From the cell containing the given text, extract its center point as [X, Y] coordinate. 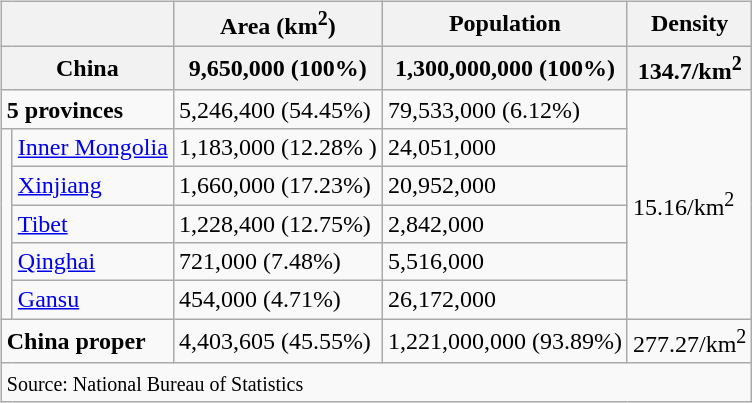
Tibet [92, 224]
721,000 (7.48%) [278, 262]
1,300,000,000 (100%) [504, 68]
China [87, 68]
2,842,000 [504, 224]
20,952,000 [504, 185]
24,051,000 [504, 147]
454,000 (4.71%) [278, 300]
26,172,000 [504, 300]
Xinjiang [92, 185]
277.27/km2 [689, 342]
Population [504, 24]
4,403,605 (45.55%) [278, 342]
15.16/km2 [689, 204]
China proper [87, 342]
Inner Mongolia [92, 147]
9,650,000 (100%) [278, 68]
134.7/km2 [689, 68]
5 provinces [87, 109]
1,660,000 (17.23%) [278, 185]
79,533,000 (6.12%) [504, 109]
Gansu [92, 300]
1,228,400 (12.75%) [278, 224]
1,221,000,000 (93.89%) [504, 342]
Area (km2) [278, 24]
5,516,000 [504, 262]
5,246,400 (54.45%) [278, 109]
Source: National Bureau of Statistics [376, 382]
1,183,000 (12.28% ) [278, 147]
Qinghai [92, 262]
Density [689, 24]
